Pinpoint the cell where the given text exists, returning its (X, Y) midpoint coordinate. 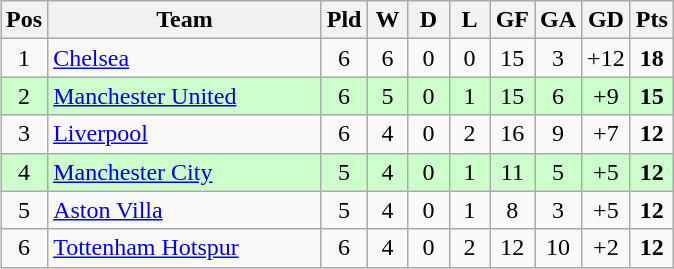
GA (558, 20)
+12 (606, 58)
Liverpool (185, 134)
Manchester City (185, 172)
11 (512, 172)
D (428, 20)
Manchester United (185, 96)
GD (606, 20)
W (388, 20)
16 (512, 134)
8 (512, 210)
Pld (344, 20)
9 (558, 134)
+2 (606, 248)
Pts (652, 20)
Chelsea (185, 58)
L (470, 20)
GF (512, 20)
Aston Villa (185, 210)
10 (558, 248)
Pos (24, 20)
+9 (606, 96)
+7 (606, 134)
Team (185, 20)
Tottenham Hotspur (185, 248)
18 (652, 58)
